For the text-containing cell, return its midpoint in [X, Y] coordinate format. 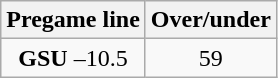
Pregame line [74, 20]
Over/under [210, 20]
GSU –10.5 [74, 58]
59 [210, 58]
